Provide the [x, y] coordinate of the cell's center where the given text is located.  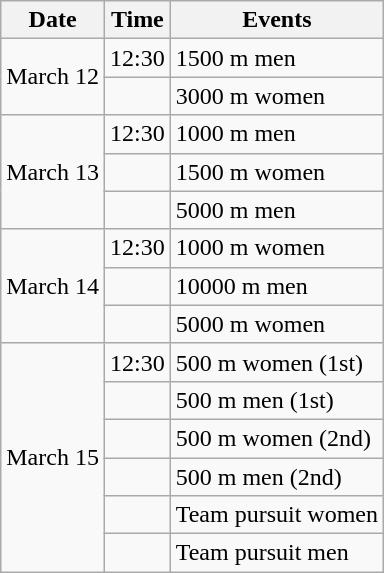
Team pursuit women [276, 515]
500 m women (2nd) [276, 438]
March 12 [53, 77]
1000 m men [276, 134]
500 m women (1st) [276, 362]
Team pursuit men [276, 553]
5000 m women [276, 324]
500 m men (1st) [276, 400]
10000 m men [276, 286]
Time [137, 20]
500 m men (2nd) [276, 477]
1500 m men [276, 58]
Events [276, 20]
3000 m women [276, 96]
5000 m men [276, 210]
March 15 [53, 457]
March 14 [53, 286]
March 13 [53, 172]
1500 m women [276, 172]
1000 m women [276, 248]
Date [53, 20]
